Find where the given text appears and provide that cell's center as (x, y) coordinate. 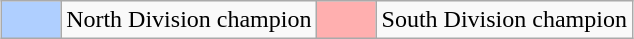
South Division champion (504, 20)
North Division champion (189, 20)
